Output the (X, Y) coordinate of the center of the cell containing the given text.  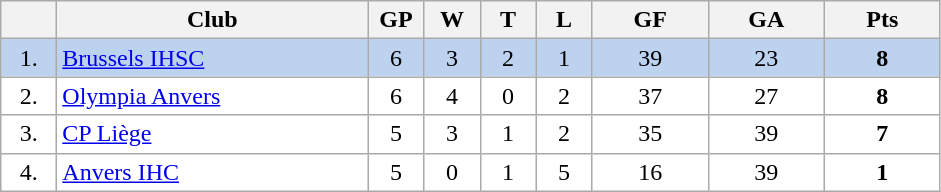
GF (650, 20)
1. (29, 58)
T (508, 20)
4 (452, 96)
W (452, 20)
CP Liège (212, 134)
GA (766, 20)
23 (766, 58)
Pts (882, 20)
4. (29, 172)
Olympia Anvers (212, 96)
Club (212, 20)
37 (650, 96)
35 (650, 134)
7 (882, 134)
3. (29, 134)
16 (650, 172)
Anvers IHC (212, 172)
L (564, 20)
27 (766, 96)
2. (29, 96)
GP (396, 20)
Brussels IHSC (212, 58)
